Determine the [X, Y] coordinate at the center of the cell enclosing the given text.  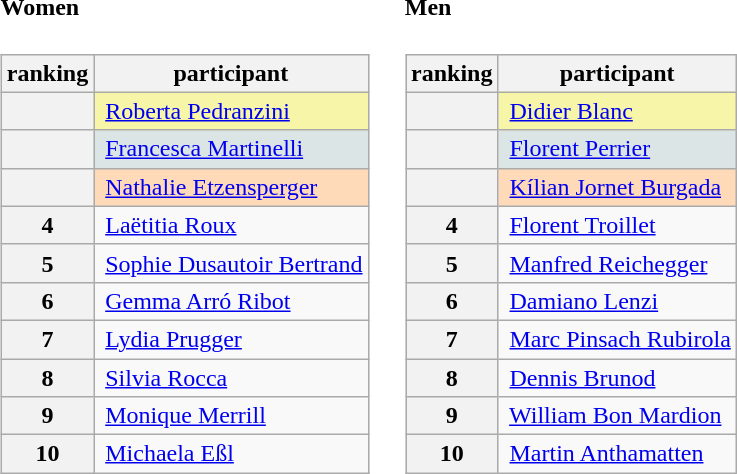
Lydia Prugger [231, 339]
Gemma Arró Ribot [231, 301]
Florent Perrier [617, 149]
Francesca Martinelli [231, 149]
Dennis Brunod [617, 378]
Nathalie Etzensperger [231, 187]
Damiano Lenzi [617, 301]
Didier Blanc [617, 111]
Manfred Reichegger [617, 263]
Kílian Jornet Burgada [617, 187]
Monique Merrill [231, 416]
Marc Pinsach Rubirola [617, 339]
Michaela Eßl [231, 454]
Laëtitia Roux [231, 225]
Florent Troillet [617, 225]
Roberta Pedranzini [231, 111]
Sophie Dusautoir Bertrand [231, 263]
Martin Anthamatten [617, 454]
Silvia Rocca [231, 378]
William Bon Mardion [617, 416]
